Return (X, Y) of the center of cell containing provided text 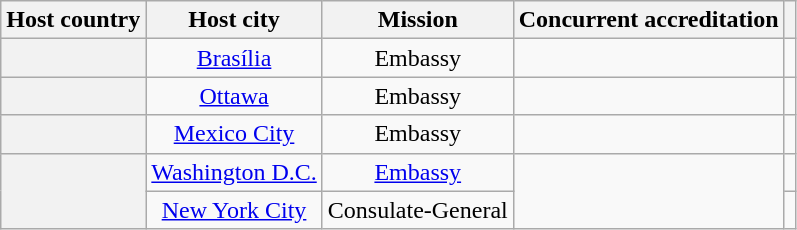
Host country (74, 20)
Ottawa (234, 96)
New York City (234, 210)
Concurrent accreditation (648, 20)
Host city (234, 20)
Mission (418, 20)
Brasília (234, 58)
Consulate-General (418, 210)
Washington D.C. (234, 172)
Mexico City (234, 134)
